Search for the cell housing the specified text and yield its [x, y] center coordinate. 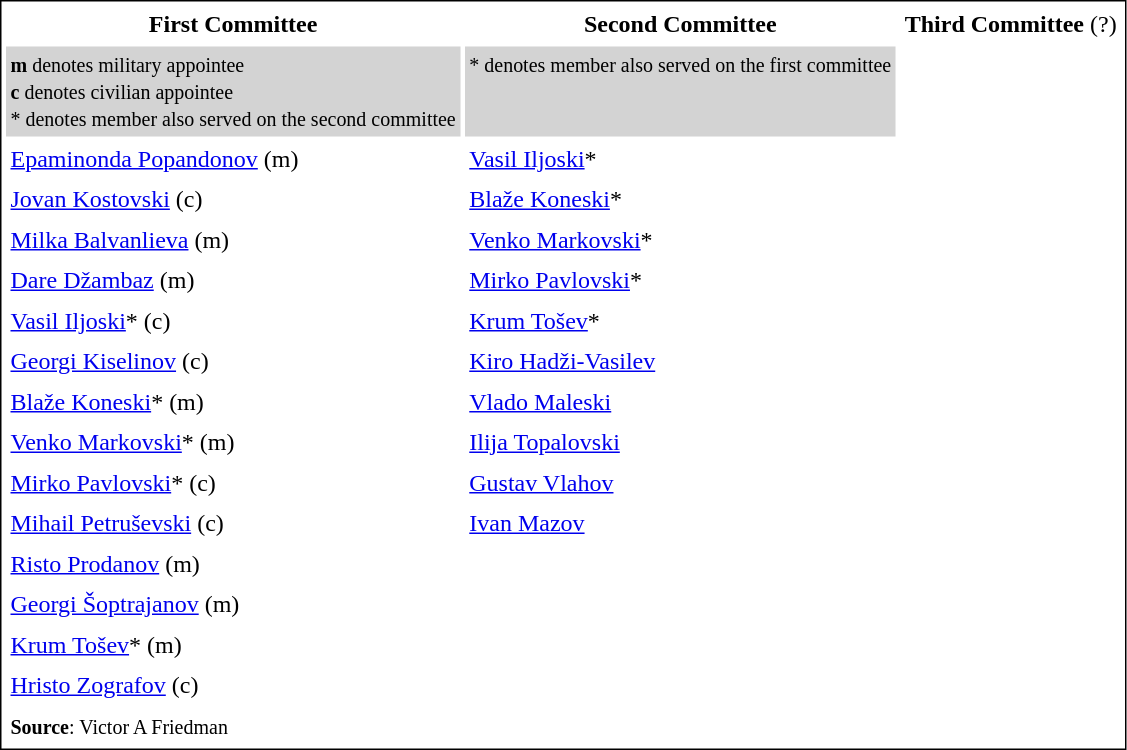
Risto Prodanov (m) [233, 564]
Vasil Iljoski* [680, 159]
Source: Victor A Friedman [451, 726]
Ilija Topalovski [680, 442]
Vasil Iljoski* (c) [233, 321]
* denotes member also served on the first committee [680, 91]
Venko Markovski* (m) [233, 442]
Third Committee (?) [1010, 24]
First Committee [233, 24]
Blaže Koneski* [680, 200]
m denotes military appointeec denotes civilian appointee* denotes member also served on the second committee [233, 91]
Georgi Šoptrajanov (m) [233, 604]
Second Committee [680, 24]
Blaže Koneski* (m) [233, 402]
Dare Džambaz (m) [233, 280]
Ivan Mazov [680, 524]
Mirko Pavlovski* (c) [233, 483]
Hristo Zografov (c) [233, 686]
Mihail Petruševski (c) [233, 524]
Vlado Maleski [680, 402]
Krum Tošev* [680, 321]
Epaminonda Popandonov (m) [233, 159]
Krum Tošev* (m) [233, 645]
Mirko Pavlovski* [680, 280]
Gustav Vlahov [680, 483]
Milka Balvanlieva (m) [233, 240]
Jovan Kostovski (c) [233, 200]
Kiro Hadži-Vasilev [680, 362]
Venko Markovski* [680, 240]
Georgi Kiselinov (c) [233, 362]
